For the text-containing cell, return its midpoint in [X, Y] coordinate format. 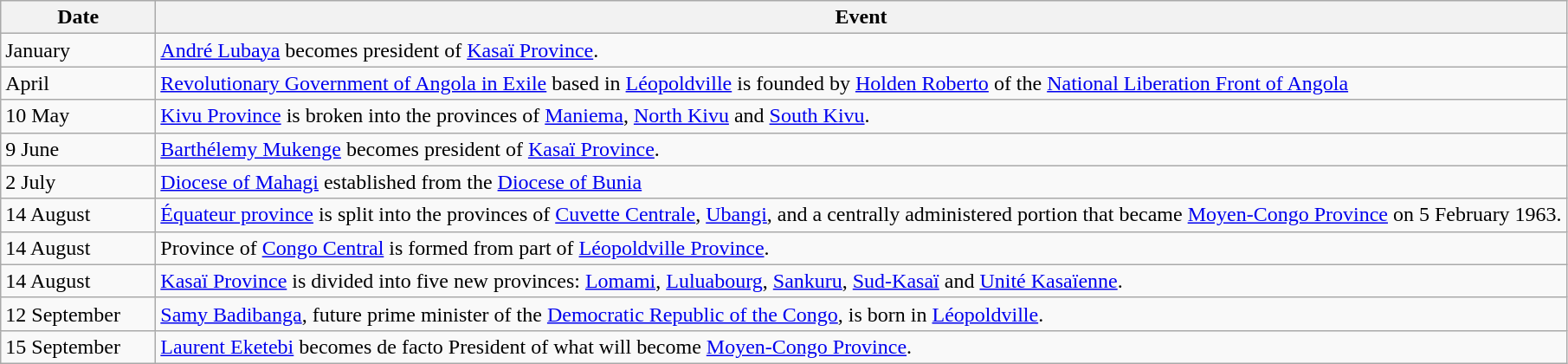
12 September [78, 314]
Diocese of Mahagi established from the Diocese of Bunia [861, 182]
Laurent Eketebi becomes de facto President of what will become Moyen-Congo Province. [861, 347]
André Lubaya becomes president of Kasaï Province. [861, 50]
Province of Congo Central is formed from part of Léopoldville Province. [861, 248]
2 July [78, 182]
Samy Badibanga, future prime minister of the Democratic Republic of the Congo, is born in Léopoldville. [861, 314]
9 June [78, 149]
Barthélemy Mukenge becomes president of Kasaï Province. [861, 149]
Revolutionary Government of Angola in Exile based in Léopoldville is founded by Holden Roberto of the National Liberation Front of Angola [861, 83]
10 May [78, 116]
Date [78, 17]
Event [861, 17]
Kasaï Province is divided into five new provinces: Lomami, Luluabourg, Sankuru, Sud-Kasaï and Unité Kasaïenne. [861, 281]
January [78, 50]
15 September [78, 347]
April [78, 83]
Kivu Province is broken into the provinces of Maniema, North Kivu and South Kivu. [861, 116]
